Return (x, y) of the center of cell containing provided text 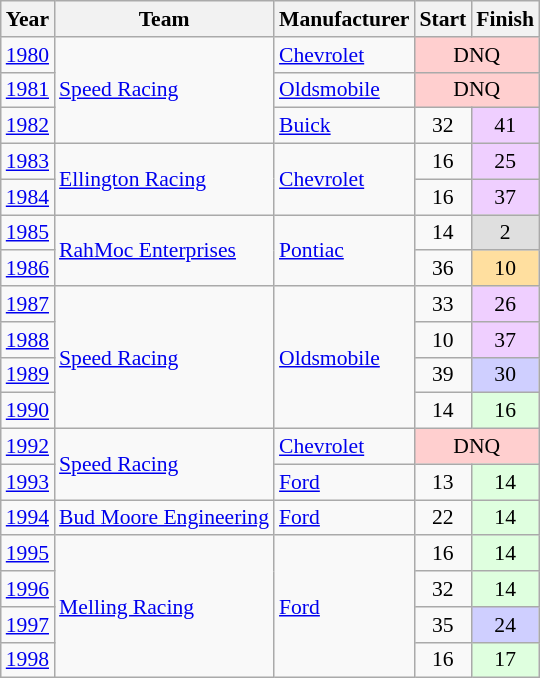
2 (505, 233)
Melling Racing (164, 607)
RahMoc Enterprises (164, 250)
1985 (28, 233)
1980 (28, 55)
1996 (28, 589)
1993 (28, 482)
33 (442, 304)
1998 (28, 660)
Team (164, 19)
1984 (28, 197)
1983 (28, 162)
Pontiac (344, 250)
Finish (505, 19)
1988 (28, 340)
41 (505, 126)
24 (505, 625)
1987 (28, 304)
1982 (28, 126)
17 (505, 660)
1986 (28, 269)
35 (442, 625)
26 (505, 304)
1995 (28, 554)
1990 (28, 411)
1981 (28, 90)
1994 (28, 518)
Buick (344, 126)
1992 (28, 447)
Start (442, 19)
22 (442, 518)
1989 (28, 375)
1997 (28, 625)
Year (28, 19)
Ellington Racing (164, 180)
25 (505, 162)
39 (442, 375)
Bud Moore Engineering (164, 518)
Manufacturer (344, 19)
13 (442, 482)
30 (505, 375)
36 (442, 269)
